Determine the [X, Y] coordinate at the center of the cell enclosing the given text.  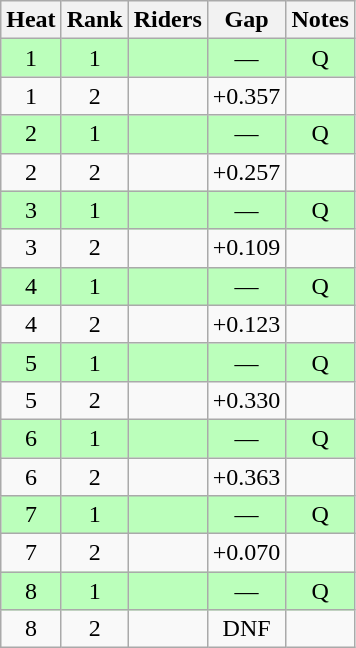
+0.257 [246, 172]
+0.109 [246, 248]
Rank [94, 20]
Heat [31, 20]
+0.070 [246, 553]
Notes [320, 20]
+0.123 [246, 324]
DNF [246, 629]
+0.363 [246, 477]
Gap [246, 20]
Riders [168, 20]
+0.330 [246, 400]
+0.357 [246, 96]
